Capture the cell that displays the provided text and extract its (X, Y) central coordinate. 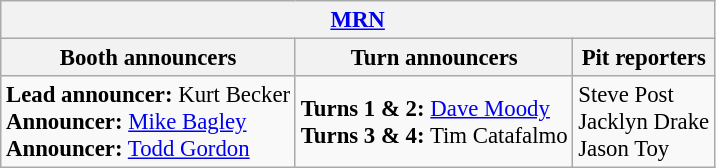
Steve PostJacklyn DrakeJason Toy (644, 122)
Booth announcers (148, 58)
Lead announcer: Kurt BeckerAnnouncer: Mike BagleyAnnouncer: Todd Gordon (148, 122)
Turns 1 & 2: Dave MoodyTurns 3 & 4: Tim Catafalmo (434, 122)
MRN (358, 20)
Pit reporters (644, 58)
Turn announcers (434, 58)
